Identify which cell holds the provided text, then report its (x, y) central coordinate. 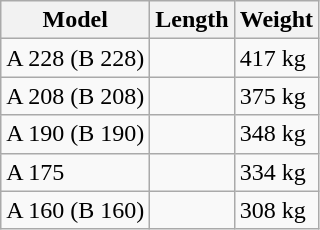
A 160 (B 160) (76, 210)
375 kg (276, 96)
A 190 (B 190) (76, 134)
308 kg (276, 210)
Length (192, 20)
334 kg (276, 172)
Model (76, 20)
Weight (276, 20)
348 kg (276, 134)
417 kg (276, 58)
A 208 (B 208) (76, 96)
A 175 (76, 172)
A 228 (B 228) (76, 58)
